Determine the [x, y] coordinate at the center of the cell enclosing the given text.  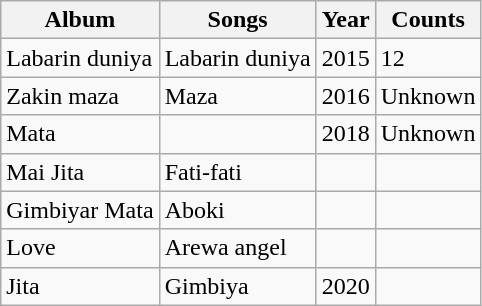
Year [346, 20]
Love [80, 248]
2018 [346, 134]
Gimbiyar Mata [80, 210]
Jita [80, 286]
Fati-fati [238, 172]
Zakin maza [80, 96]
Mai Jita [80, 172]
Arewa angel [238, 248]
Gimbiya [238, 286]
Album [80, 20]
2016 [346, 96]
Maza [238, 96]
12 [428, 58]
Mata [80, 134]
2020 [346, 286]
Counts [428, 20]
Aboki [238, 210]
2015 [346, 58]
Songs [238, 20]
